Pinpoint the cell where the given text exists, returning its [x, y] midpoint coordinate. 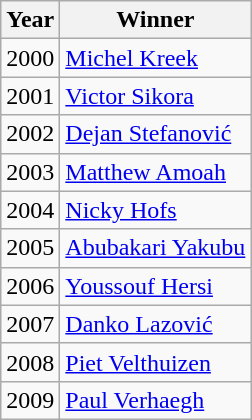
Dejan Stefanović [156, 134]
Winner [156, 20]
Paul Verhaegh [156, 400]
2007 [30, 324]
2004 [30, 210]
Year [30, 20]
Danko Lazović [156, 324]
2002 [30, 134]
2001 [30, 96]
2009 [30, 400]
Youssouf Hersi [156, 286]
Abubakari Yakubu [156, 248]
2008 [30, 362]
2003 [30, 172]
Matthew Amoah [156, 172]
Piet Velthuizen [156, 362]
2006 [30, 286]
Victor Sikora [156, 96]
Michel Kreek [156, 58]
2005 [30, 248]
2000 [30, 58]
Nicky Hofs [156, 210]
